Detect which cell encompasses the target text, then output its [X, Y] center coordinate. 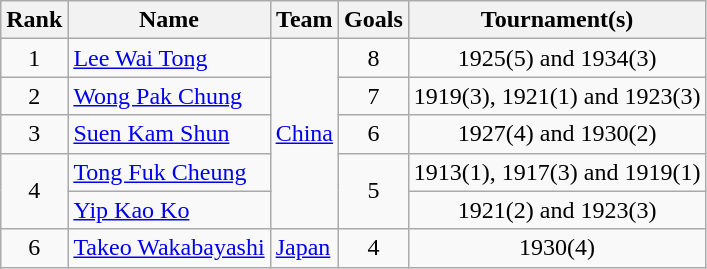
Takeo Wakabayashi [169, 248]
Suen Kam Shun [169, 134]
Wong Pak Chung [169, 96]
1921(2) and 1923(3) [557, 210]
Tournament(s) [557, 20]
Goals [374, 20]
1927(4) and 1930(2) [557, 134]
5 [374, 191]
8 [374, 58]
7 [374, 96]
China [304, 134]
Rank [34, 20]
Team [304, 20]
1919(3), 1921(1) and 1923(3) [557, 96]
Tong Fuk Cheung [169, 172]
Japan [304, 248]
1913(1), 1917(3) and 1919(1) [557, 172]
Yip Kao Ko [169, 210]
1 [34, 58]
1925(5) and 1934(3) [557, 58]
Name [169, 20]
2 [34, 96]
1930(4) [557, 248]
3 [34, 134]
Lee Wai Tong [169, 58]
